From the cell containing the given text, extract its center point as (x, y) coordinate. 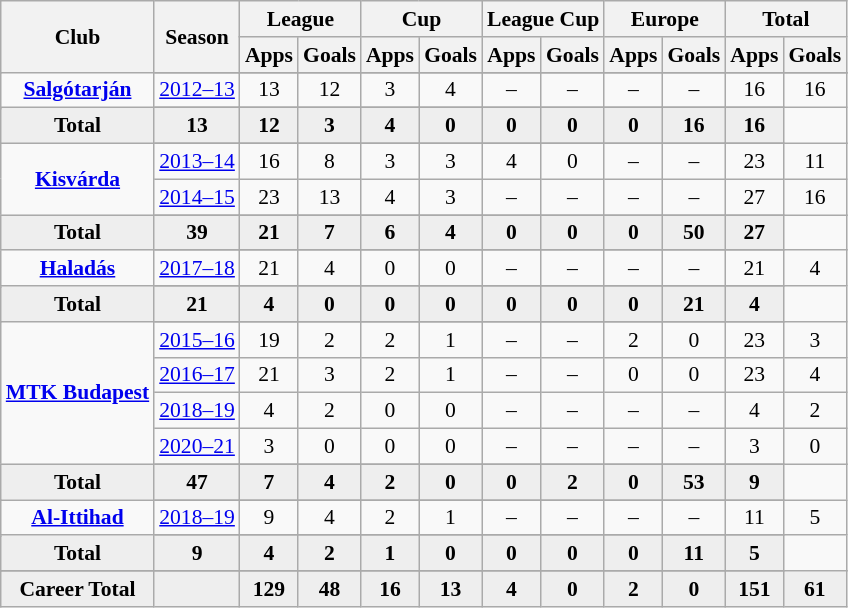
129 (269, 589)
53 (694, 482)
151 (754, 589)
2020–21 (197, 447)
Season (197, 36)
47 (197, 482)
50 (694, 233)
2017–18 (197, 269)
Kisvárda (78, 180)
League (300, 19)
Salgótarján (78, 90)
Cup (422, 19)
2013–14 (197, 162)
League Cup (543, 19)
2016–17 (197, 375)
8 (330, 162)
2015–16 (197, 340)
39 (197, 233)
Al-Ittihad (78, 518)
19 (269, 340)
48 (330, 589)
2014–15 (197, 197)
2012–13 (197, 90)
6 (390, 233)
61 (814, 589)
MTK Budapest (78, 393)
Career Total (78, 589)
Europe (664, 19)
Club (78, 36)
Haladás (78, 269)
